Find where the given text appears and provide that cell's center as (x, y) coordinate. 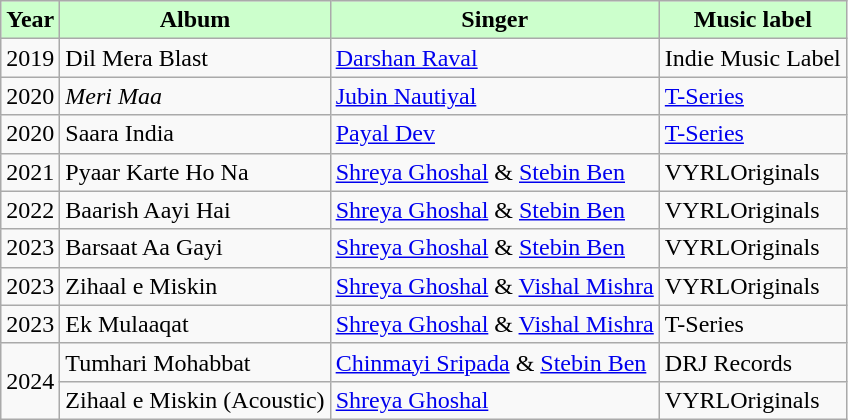
Payal Dev (494, 134)
Shreya Ghoshal (494, 400)
2019 (30, 58)
Meri Maa (195, 96)
Darshan Raval (494, 58)
Album (195, 20)
Tumhari Mohabbat (195, 362)
Baarish Aayi Hai (195, 210)
Chinmayi Sripada & Stebin Ben (494, 362)
Ek Mulaaqat (195, 324)
Dil Mera Blast (195, 58)
2021 (30, 172)
Jubin Nautiyal (494, 96)
2024 (30, 381)
Zihaal e Miskin (Acoustic) (195, 400)
Indie Music Label (752, 58)
Year (30, 20)
2022 (30, 210)
Zihaal e Miskin (195, 286)
Saara India (195, 134)
Singer (494, 20)
DRJ Records (752, 362)
Pyaar Karte Ho Na (195, 172)
Music label (752, 20)
Barsaat Aa Gayi (195, 248)
